From the cell containing the given text, extract its center point as [x, y] coordinate. 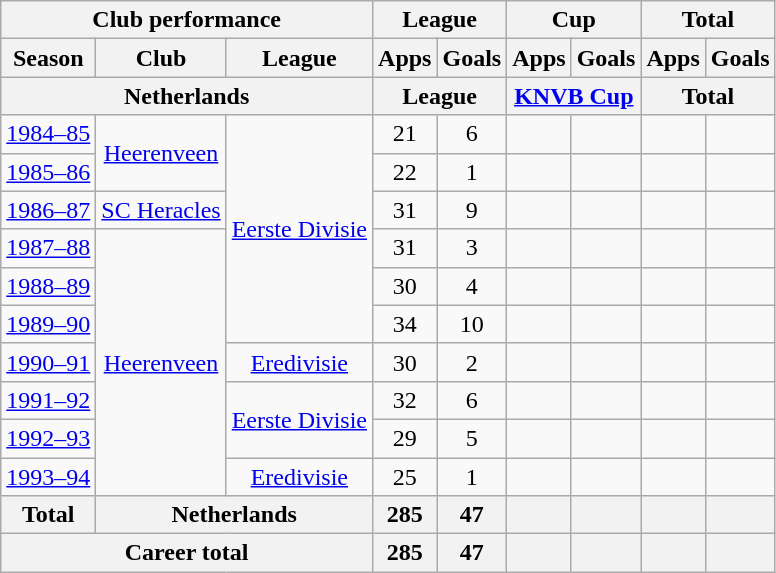
34 [405, 324]
32 [405, 400]
29 [405, 438]
25 [405, 477]
1989–90 [48, 324]
4 [472, 286]
SC Heracles [161, 210]
1985–86 [48, 172]
Career total [187, 553]
22 [405, 172]
Club performance [187, 20]
1991–92 [48, 400]
3 [472, 248]
2 [472, 362]
Season [48, 58]
10 [472, 324]
1993–94 [48, 477]
1992–93 [48, 438]
1987–88 [48, 248]
KNVB Cup [574, 96]
1990–91 [48, 362]
1988–89 [48, 286]
5 [472, 438]
1986–87 [48, 210]
1984–85 [48, 134]
9 [472, 210]
21 [405, 134]
Cup [574, 20]
Club [161, 58]
